Locate the cell with the specified text and output its [X, Y] center coordinate. 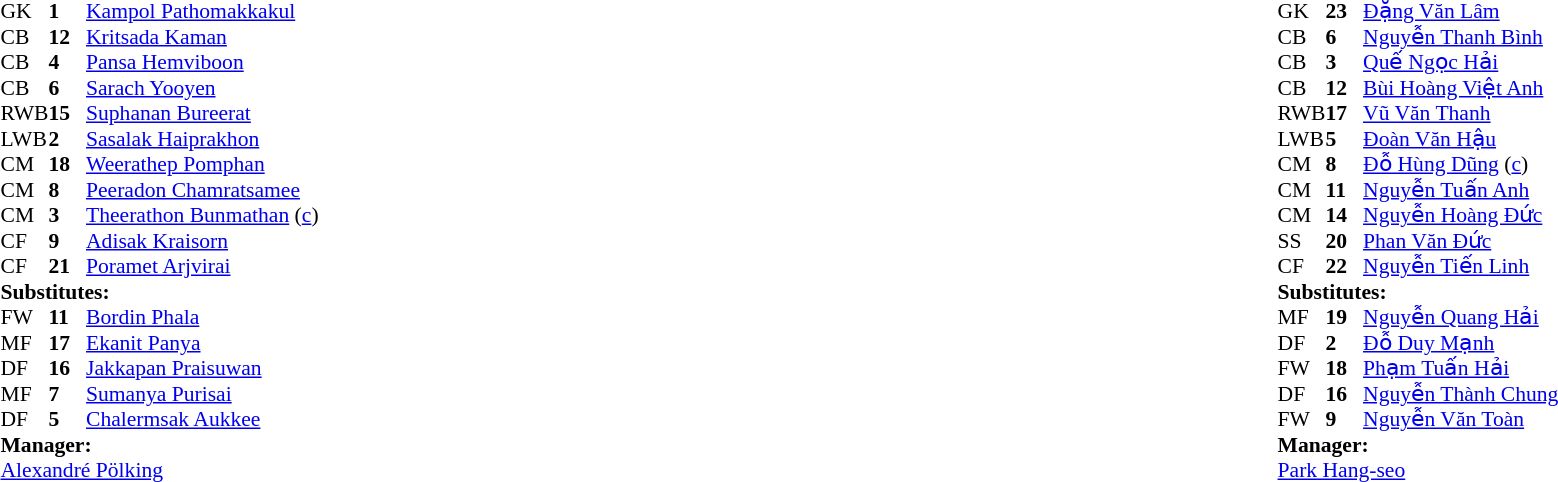
Bùi Hoàng Việt Anh [1460, 88]
Sarach Yooyen [202, 88]
Manager: [159, 445]
Quế Ngọc Hải [1460, 63]
Đỗ Hùng Dũng (c) [1460, 165]
20 [1345, 241]
7 [67, 394]
Peeradon Chamratsamee [202, 190]
Nguyễn Thành Chung [1460, 394]
Adisak Kraisorn [202, 241]
Substitutes: [159, 292]
Nguyễn Tiến Linh [1460, 267]
Chalermsak Aukkee [202, 419]
Nguyễn Hoàng Đức [1460, 215]
21 [67, 267]
Theerathon Bunmathan (c) [202, 215]
Kritsada Kaman [202, 37]
SS [1302, 241]
Jakkapan Praisuwan [202, 369]
Đoàn Văn Hậu [1460, 139]
Nguyễn Thanh Bình [1460, 37]
15 [67, 113]
Bordin Phala [202, 317]
Suphanan Bureerat [202, 113]
Sumanya Purisai [202, 394]
19 [1345, 317]
Ekanit Panya [202, 343]
Weerathep Pomphan [202, 165]
Phan Văn Đức [1460, 241]
Sasalak Haiprakhon [202, 139]
Vũ Văn Thanh [1460, 113]
Đỗ Duy Mạnh [1460, 343]
4 [67, 63]
Pansa Hemviboon [202, 63]
14 [1345, 215]
Nguyễn Tuấn Anh [1460, 190]
Phạm Tuấn Hải [1460, 369]
22 [1345, 267]
Poramet Arjvirai [202, 267]
Nguyễn Văn Toàn [1460, 419]
Nguyễn Quang Hải [1460, 317]
